Pinpoint the cell where the given text exists, returning its (x, y) midpoint coordinate. 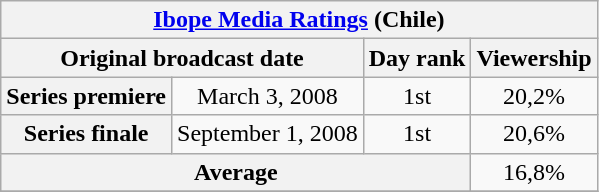
Average (236, 172)
Day rank (417, 58)
Viewership (534, 58)
20,6% (534, 134)
16,8% (534, 172)
Series finale (86, 134)
March 3, 2008 (268, 96)
Series premiere (86, 96)
20,2% (534, 96)
Original broadcast date (182, 58)
September 1, 2008 (268, 134)
Ibope Media Ratings (Chile) (299, 20)
